From the cell containing the given text, extract its center point as (X, Y) coordinate. 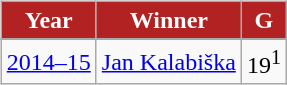
Winner (168, 20)
G (264, 20)
Jan Kalabiška (168, 62)
Year (48, 20)
191 (264, 62)
2014–15 (48, 62)
